Search for the cell housing the specified text and yield its [X, Y] center coordinate. 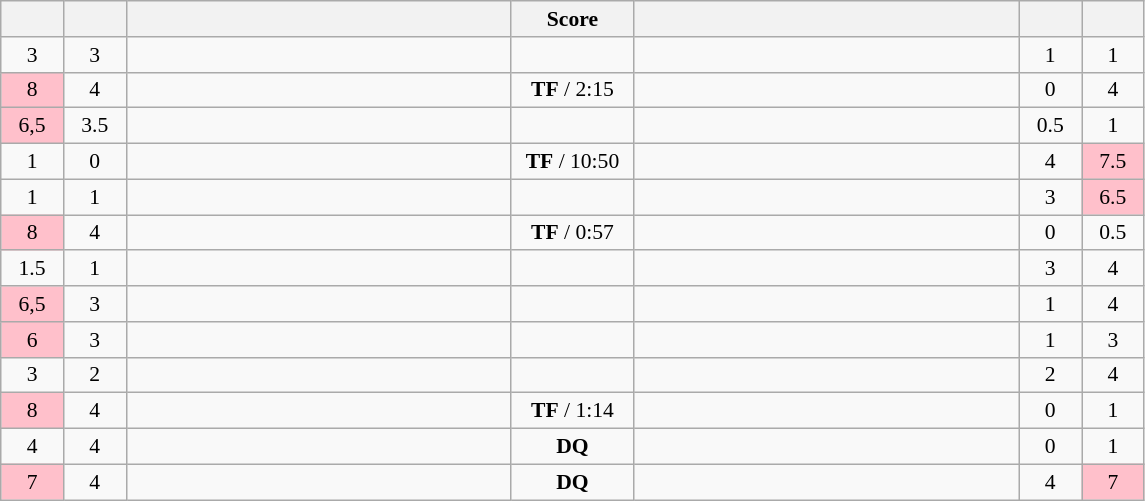
TF / 10:50 [572, 162]
1.5 [32, 269]
6 [32, 340]
7.5 [1114, 162]
TF / 2:15 [572, 90]
6.5 [1114, 197]
3.5 [94, 126]
TF / 0:57 [572, 233]
Score [572, 19]
TF / 1:14 [572, 411]
